Capture the cell that displays the provided text and extract its [x, y] central coordinate. 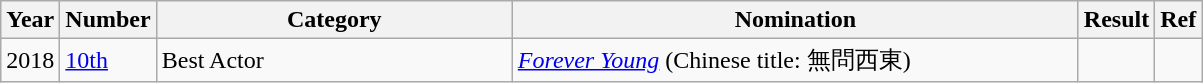
2018 [30, 60]
Result [1116, 20]
10th [108, 60]
Number [108, 20]
Ref [1178, 20]
Best Actor [334, 60]
Year [30, 20]
Category [334, 20]
Nomination [795, 20]
Forever Young (Chinese title: 無問西東) [795, 60]
